Pinpoint the cell where the given text exists, returning its (x, y) midpoint coordinate. 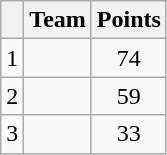
1 (12, 58)
3 (12, 134)
33 (128, 134)
59 (128, 96)
74 (128, 58)
Team (58, 20)
2 (12, 96)
Points (128, 20)
